Provide the [x, y] coordinate of the cell's center where the given text is located.  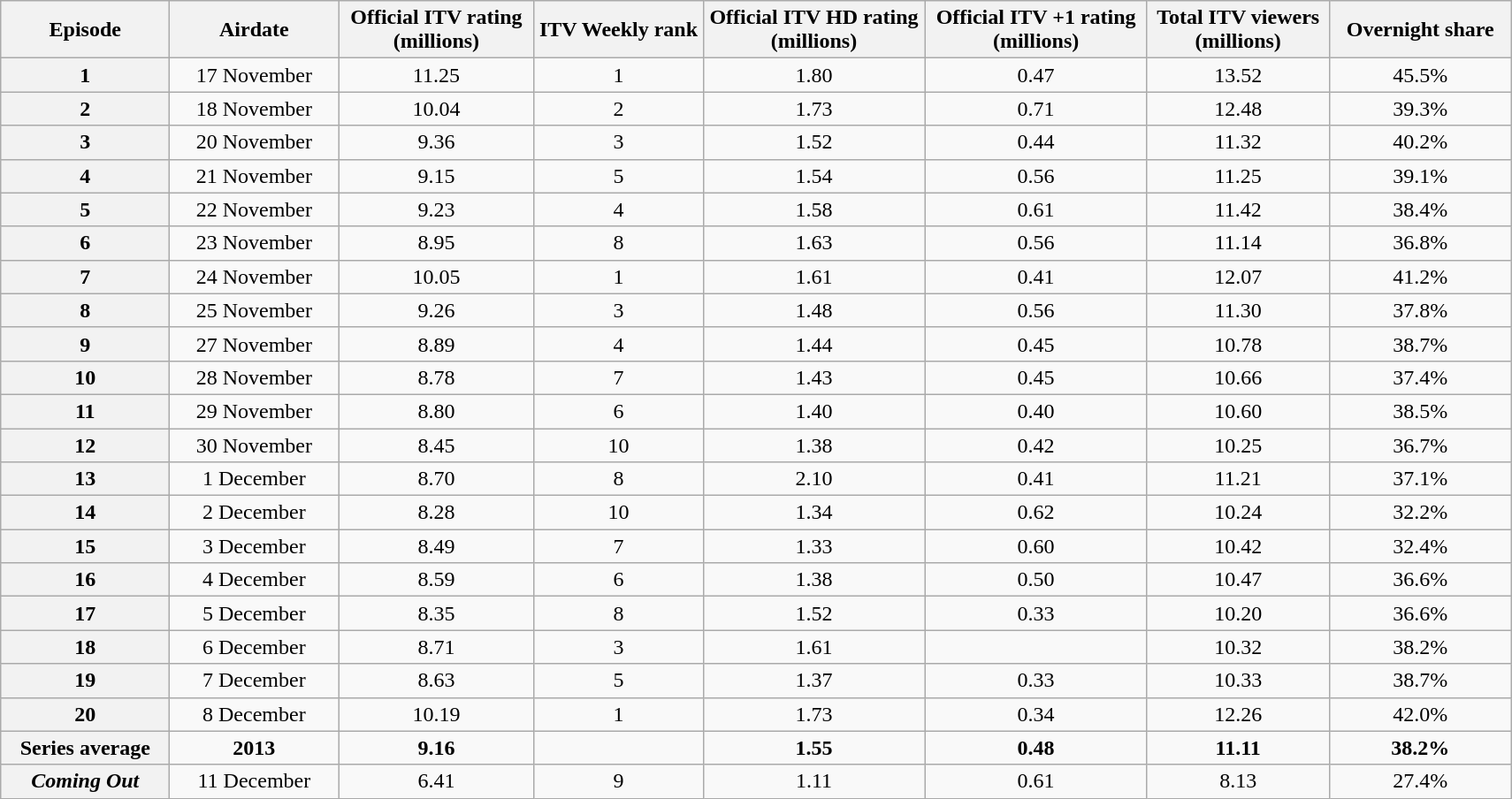
8.59 [437, 580]
12.07 [1238, 277]
37.8% [1420, 310]
Official ITV +1 rating(millions) [1036, 30]
39.1% [1420, 176]
13 [85, 479]
38.4% [1420, 209]
1.80 [813, 75]
11 December [255, 781]
18 November [255, 109]
1.55 [813, 748]
Official ITV HD rating(millions) [813, 30]
42.0% [1420, 714]
10.04 [437, 109]
10.47 [1238, 580]
6.41 [437, 781]
7 December [255, 681]
11.21 [1238, 479]
8.49 [437, 546]
Total ITV viewers(millions) [1238, 30]
10.25 [1238, 445]
11.14 [1238, 243]
13.52 [1238, 75]
8.70 [437, 479]
1.37 [813, 681]
1.63 [813, 243]
12 [85, 445]
1.33 [813, 546]
40.2% [1420, 142]
21 November [255, 176]
Overnight share [1420, 30]
12.26 [1238, 714]
11.42 [1238, 209]
18 [85, 647]
0.42 [1036, 445]
36.8% [1420, 243]
0.62 [1036, 513]
1.40 [813, 411]
3 December [255, 546]
36.7% [1420, 445]
8.45 [437, 445]
17 [85, 613]
0.50 [1036, 580]
0.44 [1036, 142]
1.44 [813, 344]
0.47 [1036, 75]
39.3% [1420, 109]
10.19 [437, 714]
22 November [255, 209]
10.32 [1238, 647]
29 November [255, 411]
1.58 [813, 209]
0.60 [1036, 546]
37.1% [1420, 479]
17 November [255, 75]
0.34 [1036, 714]
Official ITV rating(millions) [437, 30]
25 November [255, 310]
11 [85, 411]
10.60 [1238, 411]
10.24 [1238, 513]
8.13 [1238, 781]
2 December [255, 513]
28 November [255, 377]
23 November [255, 243]
ITV Weekly rank [619, 30]
8.35 [437, 613]
8.95 [437, 243]
5 December [255, 613]
8.80 [437, 411]
1.11 [813, 781]
14 [85, 513]
24 November [255, 277]
0.48 [1036, 748]
1.43 [813, 377]
Coming Out [85, 781]
10.42 [1238, 546]
32.4% [1420, 546]
16 [85, 580]
20 [85, 714]
10.66 [1238, 377]
10.05 [437, 277]
10.20 [1238, 613]
9.16 [437, 748]
9.36 [437, 142]
1.48 [813, 310]
Episode [85, 30]
20 November [255, 142]
11.32 [1238, 142]
9.15 [437, 176]
8.28 [437, 513]
0.71 [1036, 109]
4 December [255, 580]
1.54 [813, 176]
41.2% [1420, 277]
30 November [255, 445]
8 December [255, 714]
32.2% [1420, 513]
38.5% [1420, 411]
12.48 [1238, 109]
15 [85, 546]
37.4% [1420, 377]
0.40 [1036, 411]
8.63 [437, 681]
1.34 [813, 513]
2.10 [813, 479]
8.71 [437, 647]
2013 [255, 748]
Series average [85, 748]
45.5% [1420, 75]
10.78 [1238, 344]
6 December [255, 647]
27 November [255, 344]
11.11 [1238, 748]
Airdate [255, 30]
11.30 [1238, 310]
8.89 [437, 344]
27.4% [1420, 781]
1 December [255, 479]
9.23 [437, 209]
9.26 [437, 310]
19 [85, 681]
10.33 [1238, 681]
8.78 [437, 377]
